Pinpoint the cell where the given text exists, returning its [x, y] midpoint coordinate. 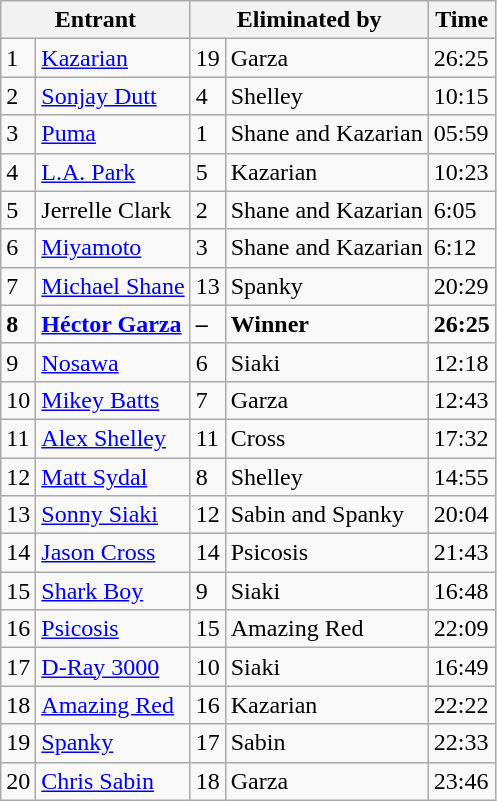
10:23 [462, 172]
Héctor Garza [113, 324]
Jerrelle Clark [113, 210]
12:18 [462, 362]
Sabin and Spanky [326, 515]
6:12 [462, 248]
20:29 [462, 286]
Michael Shane [113, 286]
L.A. Park [113, 172]
Miyamoto [113, 248]
Nosawa [113, 362]
Jason Cross [113, 553]
20:04 [462, 515]
10:15 [462, 96]
12:43 [462, 400]
Winner [326, 324]
22:09 [462, 629]
23:46 [462, 781]
16:49 [462, 667]
Alex Shelley [113, 438]
Entrant [96, 20]
22:33 [462, 743]
Mikey Batts [113, 400]
14:55 [462, 477]
D-Ray 3000 [113, 667]
05:59 [462, 134]
Matt Sydal [113, 477]
20 [18, 781]
17:32 [462, 438]
6:05 [462, 210]
Sabin [326, 743]
Sonny Siaki [113, 515]
Eliminated by [309, 20]
21:43 [462, 553]
Cross [326, 438]
Chris Sabin [113, 781]
16:48 [462, 591]
Puma [113, 134]
Sonjay Dutt [113, 96]
Time [462, 20]
– [208, 324]
Shark Boy [113, 591]
22:22 [462, 705]
